Search for the cell housing the specified text and yield its [X, Y] center coordinate. 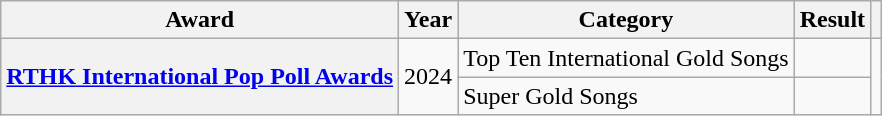
Year [428, 20]
Top Ten International Gold Songs [626, 58]
Super Gold Songs [626, 96]
Category [626, 20]
2024 [428, 77]
RTHK International Pop Poll Awards [200, 77]
Award [200, 20]
Result [832, 20]
